Locate the cell with the specified text and output its (x, y) center coordinate. 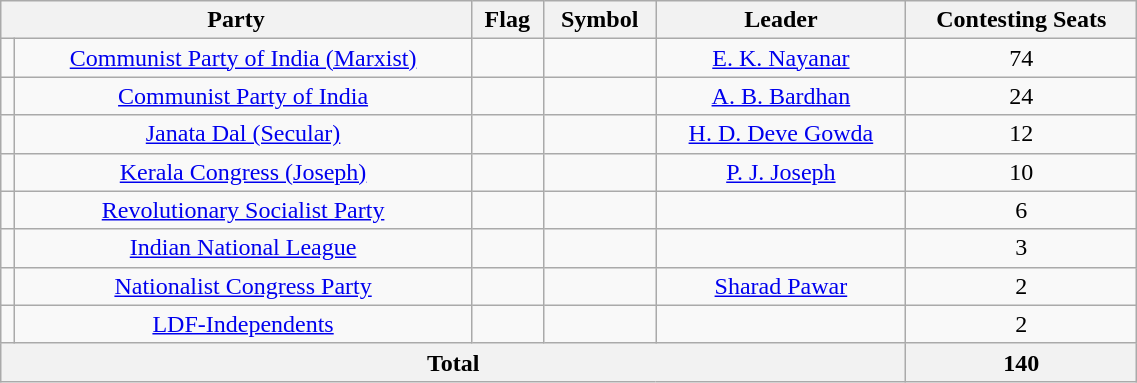
74 (1022, 58)
LDF-Independents (243, 324)
H. D. Deve Gowda (781, 134)
Symbol (600, 20)
10 (1022, 172)
E. K. Nayanar (781, 58)
Contesting Seats (1022, 20)
140 (1022, 362)
Communist Party of India (Marxist) (243, 58)
Communist Party of India (243, 96)
Nationalist Congress Party (243, 286)
3 (1022, 248)
Kerala Congress (Joseph) (243, 172)
Janata Dal (Secular) (243, 134)
Total (454, 362)
Indian National League (243, 248)
Sharad Pawar (781, 286)
Leader (781, 20)
P. J. Joseph (781, 172)
Party (236, 20)
12 (1022, 134)
Revolutionary Socialist Party (243, 210)
Flag (507, 20)
6 (1022, 210)
24 (1022, 96)
A. B. Bardhan (781, 96)
